Detect which cell encompasses the target text, then output its (x, y) center coordinate. 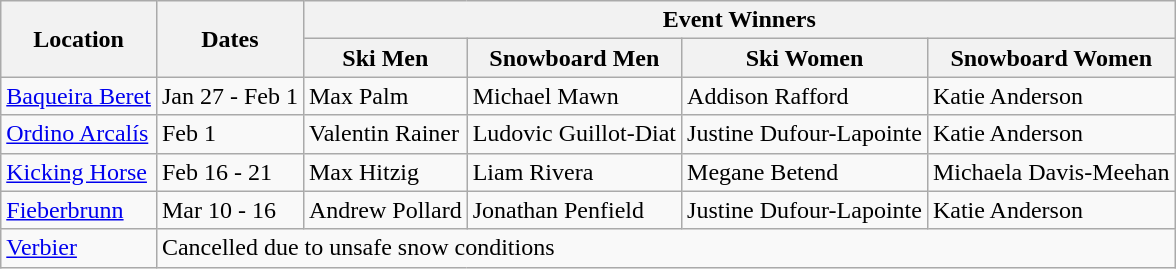
Mar 10 - 16 (230, 210)
Liam Rivera (574, 172)
Jonathan Penfield (574, 210)
Ski Men (385, 58)
Ludovic Guillot-Diat (574, 134)
Valentin Rainer (385, 134)
Max Palm (385, 96)
Jan 27 - Feb 1 (230, 96)
Snowboard Women (1051, 58)
Kicking Horse (79, 172)
Max Hitzig (385, 172)
Event Winners (739, 20)
Baqueira Beret (79, 96)
Megane Betend (805, 172)
Cancelled due to unsafe snow conditions (666, 248)
Michaela Davis-Meehan (1051, 172)
Verbier (79, 248)
Feb 1 (230, 134)
Dates (230, 39)
Feb 16 - 21 (230, 172)
Location (79, 39)
Addison Rafford (805, 96)
Fieberbrunn (79, 210)
Snowboard Men (574, 58)
Ordino Arcalís (79, 134)
Andrew Pollard (385, 210)
Michael Mawn (574, 96)
Ski Women (805, 58)
